Output the (X, Y) coordinate of the center of the cell containing the given text.  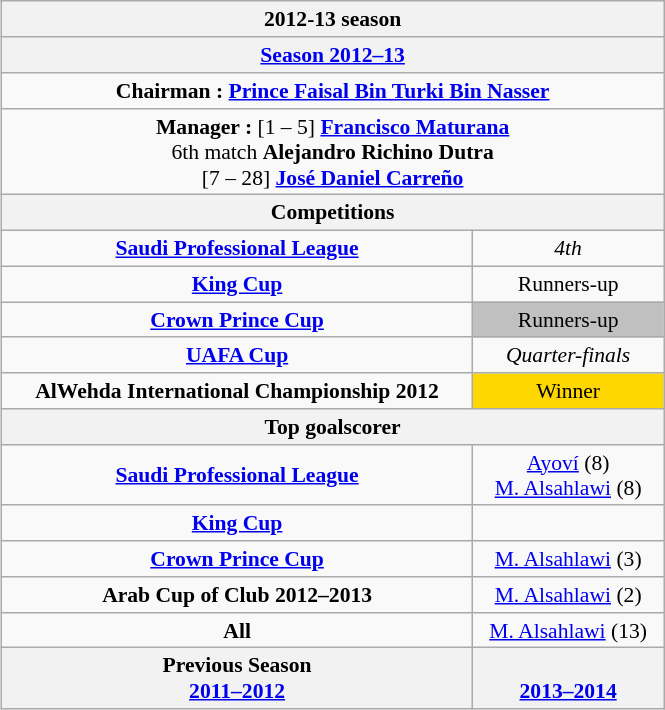
AlWehda International Championship 2012 (238, 391)
Previous Season 2011–2012 (238, 678)
Winner (568, 391)
2013–2014 (568, 678)
M. Alsahlawi (3) (568, 559)
All (238, 630)
UAFA Cup (238, 355)
4th (568, 248)
Quarter-finals (568, 355)
Arab Cup of Club 2012–2013 (238, 595)
Competitions (333, 213)
2012-13 season (333, 19)
Season 2012–13 (333, 55)
M. Alsahlawi (13) (568, 630)
M. Alsahlawi (2) (568, 595)
Manager : [1 – 5] Francisco Maturana 6th match Alejandro Richino Dutra [7 – 28] José Daniel Carreño (333, 152)
Top goalscorer (333, 427)
Chairman : Prince Faisal Bin Turki Bin Nasser (333, 91)
Ayoví (8)M. Alsahlawi (8) (568, 474)
